Return the [x, y] coordinate for the center point of the cell that contains the specified text.  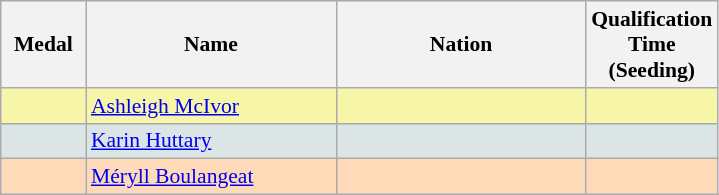
Medal [44, 44]
Méryll Boulangeat [211, 177]
Karin Huttary [211, 141]
Name [211, 44]
Nation [461, 44]
Qualification Time (Seeding) [652, 44]
Ashleigh McIvor [211, 106]
